Locate the cell with the specified text and output its (x, y) center coordinate. 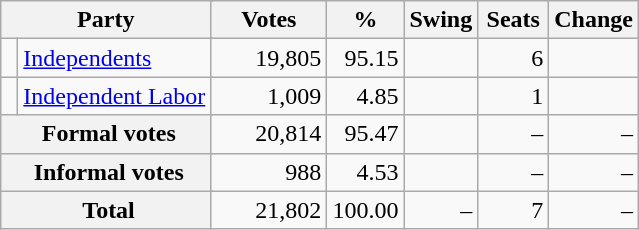
Party (106, 20)
Seats (514, 20)
6 (514, 58)
Formal votes (106, 134)
988 (269, 172)
Independents (114, 58)
Total (106, 210)
95.47 (366, 134)
21,802 (269, 210)
% (366, 20)
4.85 (366, 96)
19,805 (269, 58)
Votes (269, 20)
100.00 (366, 210)
4.53 (366, 172)
Informal votes (106, 172)
7 (514, 210)
20,814 (269, 134)
Independent Labor (114, 96)
Change (594, 20)
1,009 (269, 96)
95.15 (366, 58)
1 (514, 96)
Swing (441, 20)
